Pinpoint the cell where the given text exists, returning its [X, Y] midpoint coordinate. 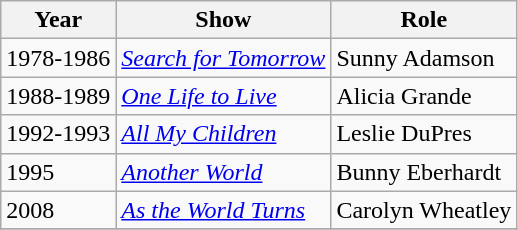
1978-1986 [58, 58]
1988-1989 [58, 96]
As the World Turns [224, 210]
1995 [58, 172]
1992-1993 [58, 134]
Alicia Grande [424, 96]
Carolyn Wheatley [424, 210]
Leslie DuPres [424, 134]
Year [58, 20]
Bunny Eberhardt [424, 172]
Search for Tomorrow [224, 58]
Role [424, 20]
Show [224, 20]
One Life to Live [224, 96]
2008 [58, 210]
Another World [224, 172]
Sunny Adamson [424, 58]
All My Children [224, 134]
